Locate the cell with the specified text and output its (x, y) center coordinate. 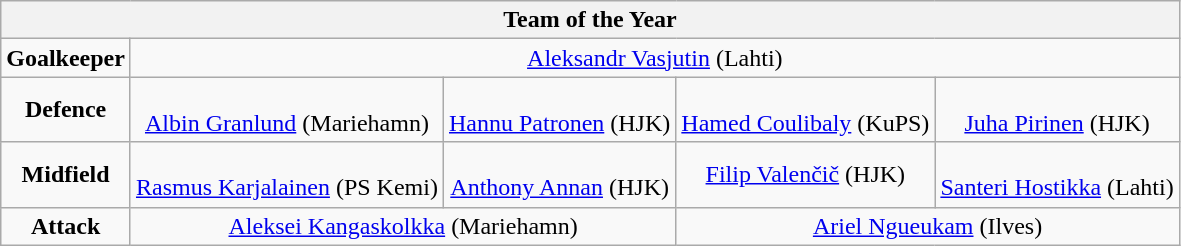
Filip Valenčič (HJK) (806, 174)
Goalkeeper (66, 58)
Anthony Annan (HJK) (559, 174)
Hamed Coulibaly (KuPS) (806, 110)
Defence (66, 110)
Midfield (66, 174)
Ariel Ngueukam (Ilves) (928, 226)
Attack (66, 226)
Rasmus Karjalainen (PS Kemi) (286, 174)
Hannu Patronen (HJK) (559, 110)
Santeri Hostikka (Lahti) (1057, 174)
Aleksei Kangaskolkka (Mariehamn) (402, 226)
Aleksandr Vasjutin (Lahti) (654, 58)
Juha Pirinen (HJK) (1057, 110)
Albin Granlund (Mariehamn) (286, 110)
Team of the Year (590, 20)
